Pinpoint the cell where the given text exists, returning its [x, y] midpoint coordinate. 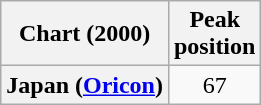
Peakposition [214, 34]
Japan (Oricon) [85, 85]
67 [214, 85]
Chart (2000) [85, 34]
